Provide the [x, y] coordinate of the cell's center where the given text is located.  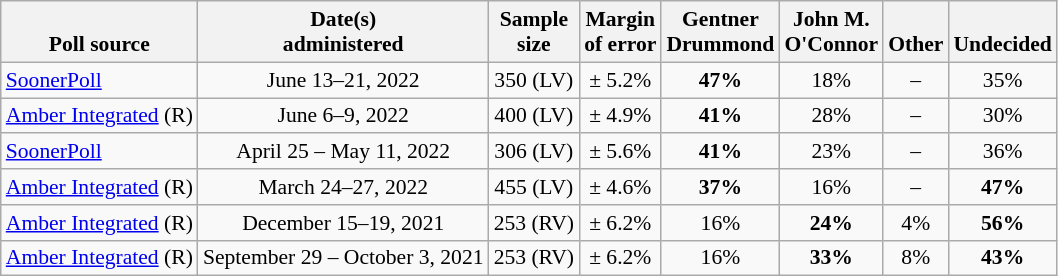
John M.O'Connor [831, 32]
± 4.9% [620, 116]
4% [916, 223]
GentnerDrummond [720, 32]
Poll source [100, 32]
400 (LV) [534, 116]
± 5.2% [620, 80]
56% [1002, 223]
43% [1002, 258]
June 6–9, 2022 [344, 116]
September 29 – October 3, 2021 [344, 258]
23% [831, 152]
37% [720, 187]
455 (LV) [534, 187]
8% [916, 258]
Other [916, 32]
June 13–21, 2022 [344, 80]
Samplesize [534, 32]
± 4.6% [620, 187]
30% [1002, 116]
Date(s)administered [344, 32]
306 (LV) [534, 152]
36% [1002, 152]
± 5.6% [620, 152]
33% [831, 258]
Undecided [1002, 32]
April 25 – May 11, 2022 [344, 152]
Marginof error [620, 32]
24% [831, 223]
35% [1002, 80]
18% [831, 80]
March 24–27, 2022 [344, 187]
28% [831, 116]
December 15–19, 2021 [344, 223]
350 (LV) [534, 80]
